Extract the (X, Y) coordinate from the center of the cell holding the provided text.  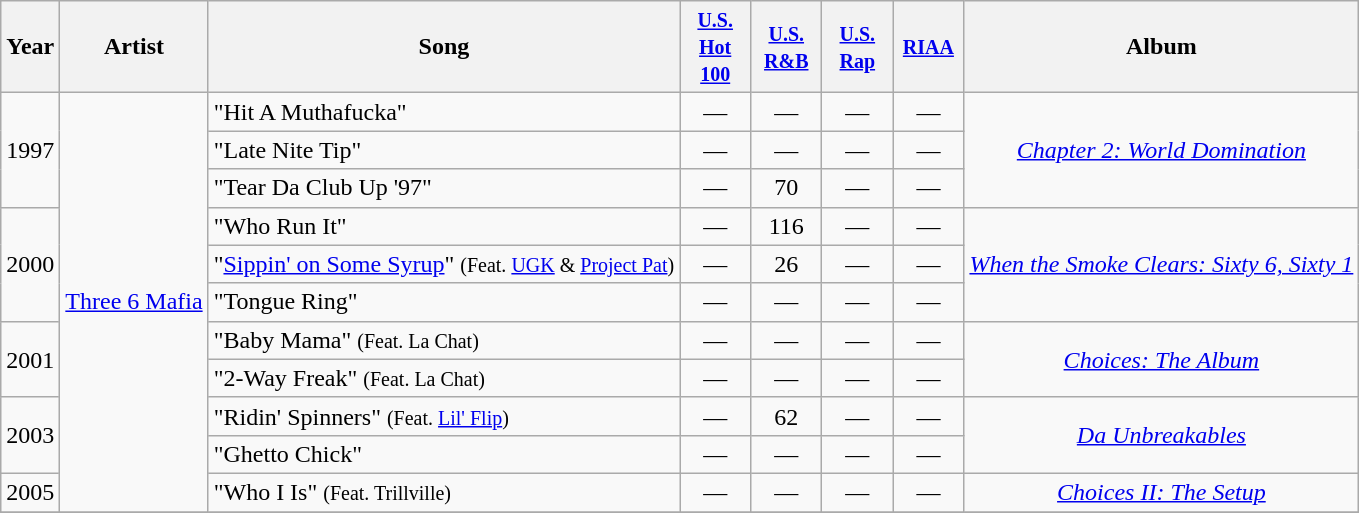
Choices II: The Setup (1162, 492)
"Baby Mama" (Feat. La Chat) (444, 340)
2005 (30, 492)
"Who I Is" (Feat. Trillville) (444, 492)
"Sippin' on Some Syrup" (Feat. UGK & Project Pat) (444, 264)
"Who Run It" (444, 226)
Three 6 Mafia (134, 302)
2000 (30, 264)
"Ridin' Spinners" (Feat. Lil' Flip) (444, 416)
RIAA (928, 47)
"Hit A Muthafucka" (444, 112)
70 (786, 188)
When the Smoke Clears: Sixty 6, Sixty 1 (1162, 264)
"Late Nite Tip" (444, 150)
Choices: The Album (1162, 359)
"Ghetto Chick" (444, 454)
"Tongue Ring" (444, 302)
Song (444, 47)
2001 (30, 359)
62 (786, 416)
Artist (134, 47)
Year (30, 47)
Da Unbreakables (1162, 435)
"Tear Da Club Up '97" (444, 188)
Album (1162, 47)
116 (786, 226)
1997 (30, 150)
"2-Way Freak" (Feat. La Chat) (444, 378)
Chapter 2: World Domination (1162, 150)
26 (786, 264)
U.S. Hot 100 (716, 47)
U.S. R&B (786, 47)
U.S. Rap (858, 47)
2003 (30, 435)
